Determine the [X, Y] coordinate at the center of the cell enclosing the given text.  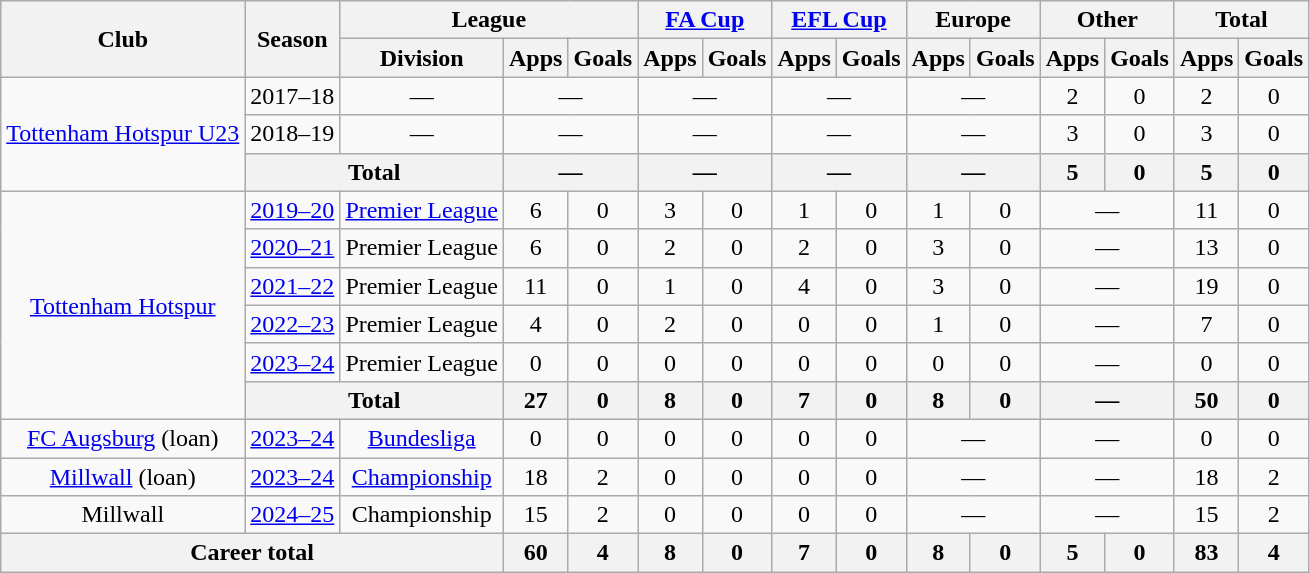
FC Augsburg (loan) [123, 438]
2021–22 [292, 286]
13 [1206, 248]
EFL Cup [839, 20]
Club [123, 39]
Season [292, 39]
27 [536, 400]
Division [422, 58]
19 [1206, 286]
Tottenham Hotspur [123, 305]
Bundesliga [422, 438]
83 [1206, 553]
2022–23 [292, 324]
2018–19 [292, 134]
60 [536, 553]
Millwall (loan) [123, 477]
2017–18 [292, 96]
League [489, 20]
Other [1107, 20]
Millwall [123, 515]
2019–20 [292, 210]
2020–21 [292, 248]
Tottenham Hotspur U23 [123, 134]
Europe [973, 20]
2024–25 [292, 515]
FA Cup [705, 20]
Career total [252, 553]
50 [1206, 400]
